Return (X, Y) of the center of cell containing provided text 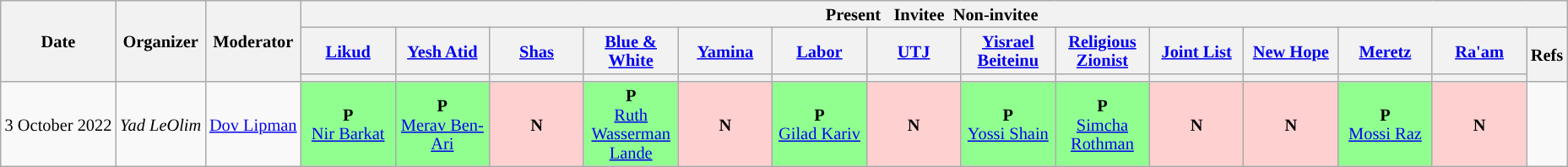
Likud (348, 51)
PGilad Kariv (820, 124)
Yamina (725, 51)
Shas (537, 51)
Date (59, 40)
PSimcha Rothman (1103, 124)
Religious Zionist (1103, 51)
Meretz (1386, 51)
Yesh Atid (442, 51)
New Hope (1291, 51)
Organizer (160, 40)
Moderator (253, 40)
Dov Lipman (253, 124)
Joint List (1196, 51)
Present Invitee Non-invitee (934, 13)
UTJ (914, 51)
PRuth Wasserman Lande (631, 124)
PYossi Shain (1008, 124)
Ra'am (1479, 51)
Yisrael Beiteinu (1008, 51)
3 October 2022 (59, 124)
PNir Barkat (348, 124)
PMossi Raz (1386, 124)
PMerav Ben-Ari (442, 124)
Blue & White (631, 51)
Refs (1547, 54)
Yad LeOlim (160, 124)
Labor (820, 51)
